Detect which cell encompasses the target text, then output its (X, Y) center coordinate. 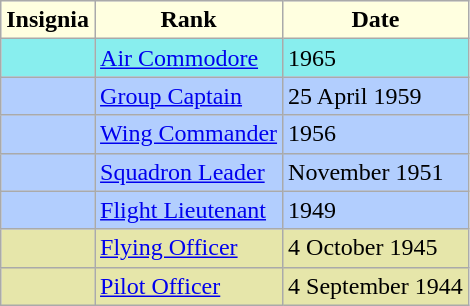
Rank (189, 20)
25 April 1959 (376, 96)
Air Commodore (189, 58)
Date (376, 20)
Insignia (48, 20)
4 October 1945 (376, 248)
Group Captain (189, 96)
4 September 1944 (376, 286)
1956 (376, 134)
1965 (376, 58)
Flying Officer (189, 248)
1949 (376, 210)
Squadron Leader (189, 172)
Wing Commander (189, 134)
Pilot Officer (189, 286)
November 1951 (376, 172)
Flight Lieutenant (189, 210)
